Identify which cell holds the provided text, then report its [x, y] central coordinate. 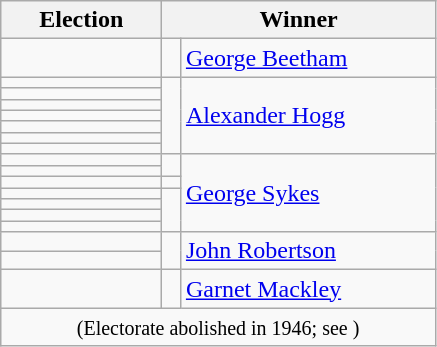
Alexander Hogg [308, 116]
John Robertson [308, 251]
Election [82, 20]
George Beetham [308, 58]
(Electorate abolished in 1946; see ) [218, 327]
Garnet Mackley [308, 289]
Winner [299, 20]
George Sykes [308, 192]
